Pinpoint the cell where the given text exists, returning its (x, y) midpoint coordinate. 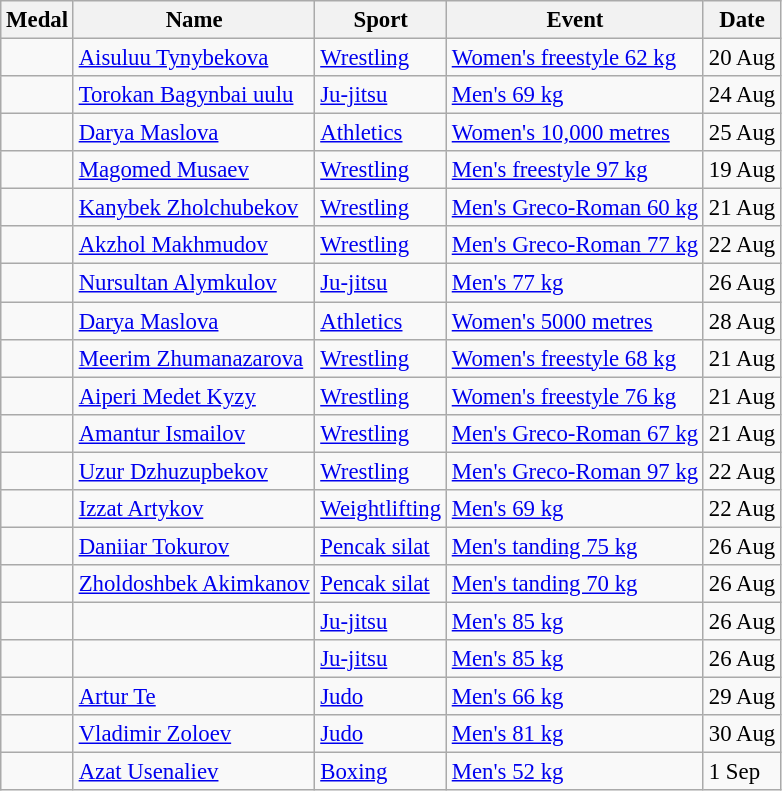
Men's freestyle 97 kg (574, 170)
Men's Greco-Roman 60 kg (574, 208)
Akzhol Makhmudov (194, 245)
Women's freestyle 62 kg (574, 58)
Daniiar Tokurov (194, 546)
Women's 5000 metres (574, 321)
28 Aug (742, 321)
Izzat Artykov (194, 509)
Name (194, 20)
Azat Usenaliev (194, 772)
Date (742, 20)
Nursultan Alymkulov (194, 283)
Men's 66 kg (574, 697)
1 Sep (742, 772)
Men's Greco-Roman 77 kg (574, 245)
30 Aug (742, 734)
Zholdoshbek Akimkanov (194, 584)
29 Aug (742, 697)
Men's 81 kg (574, 734)
25 Aug (742, 133)
Women's 10,000 metres (574, 133)
Kanybek Zholchubekov (194, 208)
Magomed Musaev (194, 170)
Men's Greco-Roman 67 kg (574, 433)
Artur Te (194, 697)
Torokan Bagynbai uulu (194, 95)
Vladimir Zoloev (194, 734)
20 Aug (742, 58)
Boxing (381, 772)
Men's 52 kg (574, 772)
24 Aug (742, 95)
Women's freestyle 76 kg (574, 396)
Meerim Zhumanazarova (194, 358)
Weightlifting (381, 509)
Aisuluu Tynybekova (194, 58)
Medal (38, 20)
Women's freestyle 68 kg (574, 358)
Uzur Dzhuzupbekov (194, 471)
Men's tanding 75 kg (574, 546)
Men's Greco-Roman 97 kg (574, 471)
Event (574, 20)
Men's 77 kg (574, 283)
Amantur Ismailov (194, 433)
Men's tanding 70 kg (574, 584)
Aiperi Medet Kyzy (194, 396)
19 Aug (742, 170)
Sport (381, 20)
